Return the [x, y] coordinate for the center point of the cell that contains the specified text.  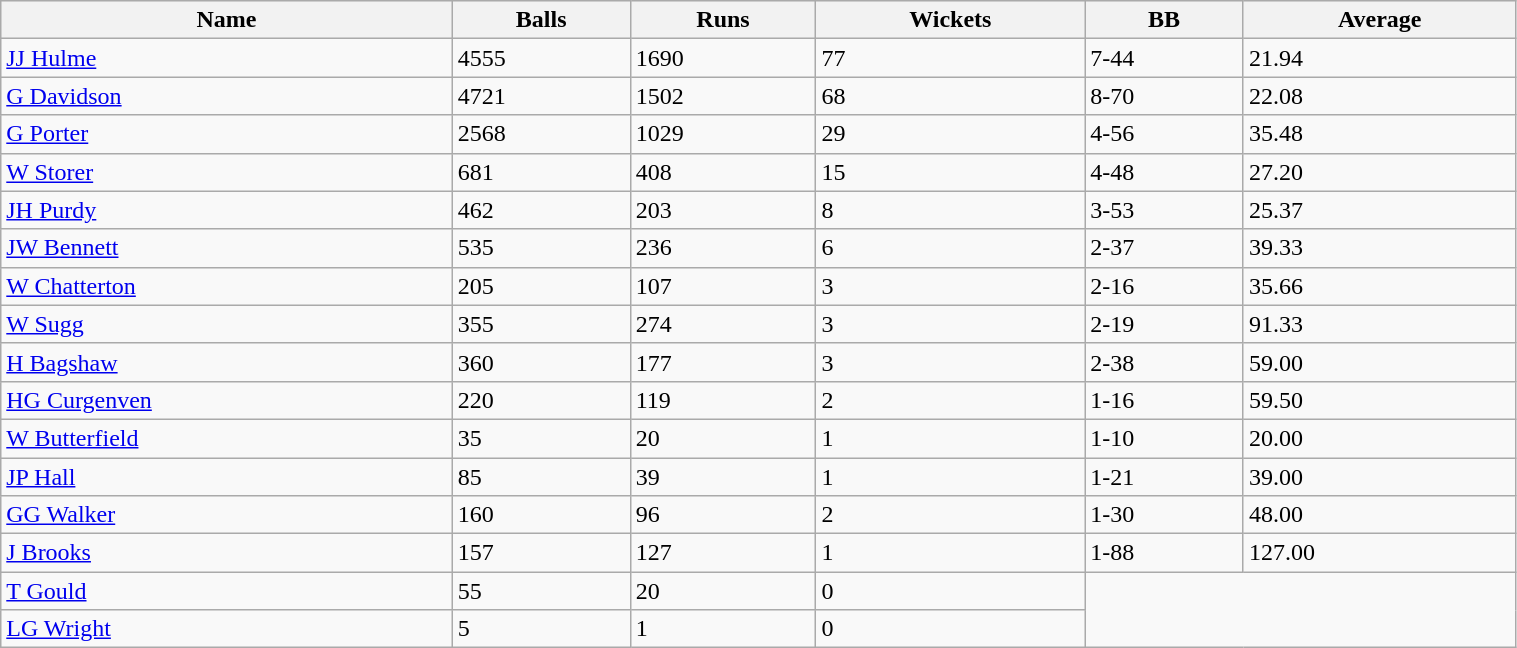
96 [723, 515]
HG Curgenven [226, 400]
59.50 [1380, 400]
2568 [541, 134]
119 [723, 400]
39.00 [1380, 477]
W Storer [226, 172]
GG Walker [226, 515]
1-10 [1164, 438]
85 [541, 477]
1029 [723, 134]
535 [541, 248]
4-56 [1164, 134]
1-30 [1164, 515]
1690 [723, 58]
W Chatterton [226, 286]
236 [723, 248]
462 [541, 210]
JH Purdy [226, 210]
G Porter [226, 134]
2-19 [1164, 324]
205 [541, 286]
1-21 [1164, 477]
21.94 [1380, 58]
3-53 [1164, 210]
107 [723, 286]
355 [541, 324]
29 [950, 134]
157 [541, 553]
Runs [723, 20]
681 [541, 172]
91.33 [1380, 324]
W Sugg [226, 324]
2-16 [1164, 286]
203 [723, 210]
J Brooks [226, 553]
59.00 [1380, 362]
Balls [541, 20]
408 [723, 172]
T Gould [226, 591]
8 [950, 210]
127 [723, 553]
5 [541, 629]
4555 [541, 58]
160 [541, 515]
4-48 [1164, 172]
7-44 [1164, 58]
274 [723, 324]
G Davidson [226, 96]
JJ Hulme [226, 58]
55 [541, 591]
35.66 [1380, 286]
22.08 [1380, 96]
77 [950, 58]
48.00 [1380, 515]
220 [541, 400]
2-38 [1164, 362]
35.48 [1380, 134]
2-37 [1164, 248]
8-70 [1164, 96]
LG Wright [226, 629]
177 [723, 362]
Name [226, 20]
27.20 [1380, 172]
15 [950, 172]
W Butterfield [226, 438]
39.33 [1380, 248]
25.37 [1380, 210]
360 [541, 362]
35 [541, 438]
68 [950, 96]
BB [1164, 20]
127.00 [1380, 553]
JW Bennett [226, 248]
4721 [541, 96]
JP Hall [226, 477]
20.00 [1380, 438]
39 [723, 477]
1502 [723, 96]
1-88 [1164, 553]
6 [950, 248]
H Bagshaw [226, 362]
1-16 [1164, 400]
Wickets [950, 20]
Average [1380, 20]
